Scan for the cell matching the given text and deliver its (X, Y) coordinate at center. 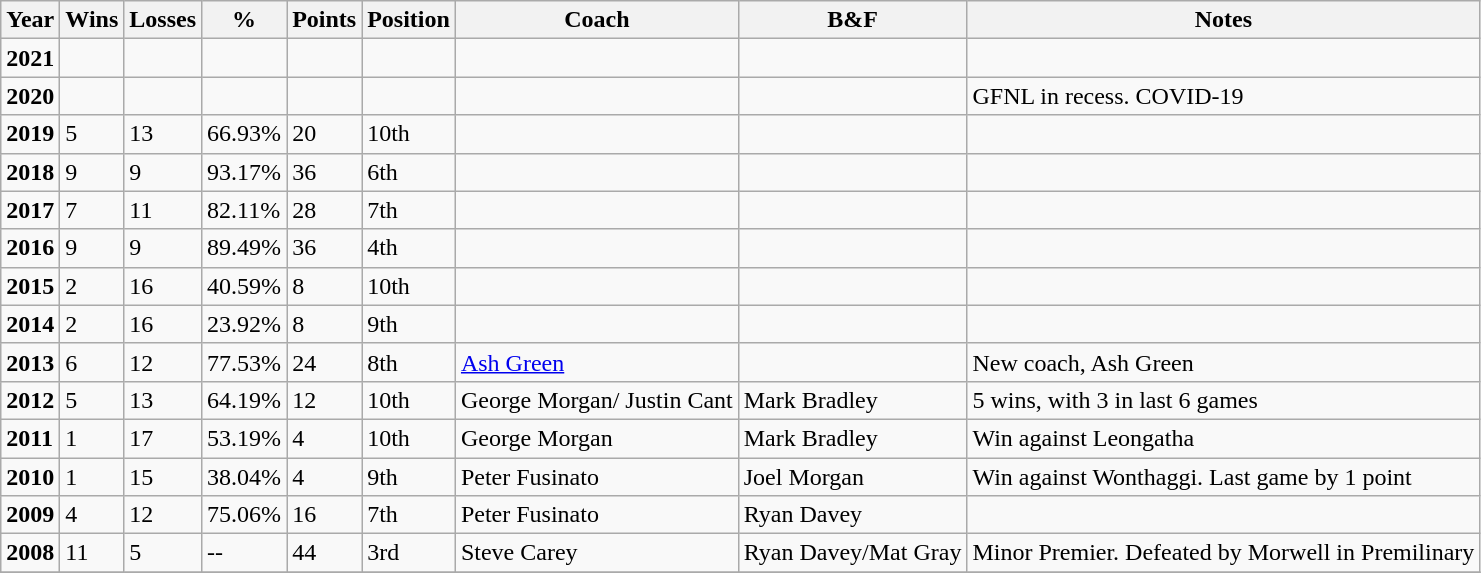
% (244, 20)
2015 (30, 286)
2011 (30, 438)
2013 (30, 362)
Wins (92, 20)
17 (163, 438)
3rd (409, 553)
82.11% (244, 210)
Losses (163, 20)
New coach, Ash Green (1224, 362)
Minor Premier. Defeated by Morwell in Premilinary (1224, 553)
Ryan Davey (852, 515)
B&F (852, 20)
2009 (30, 515)
2010 (30, 477)
Position (409, 20)
2008 (30, 553)
44 (324, 553)
-- (244, 553)
Points (324, 20)
89.49% (244, 248)
64.19% (244, 400)
2017 (30, 210)
2019 (30, 134)
15 (163, 477)
Win against Wonthaggi. Last game by 1 point (1224, 477)
Notes (1224, 20)
6th (409, 172)
20 (324, 134)
Joel Morgan (852, 477)
40.59% (244, 286)
23.92% (244, 324)
2014 (30, 324)
2020 (30, 96)
8th (409, 362)
24 (324, 362)
75.06% (244, 515)
4th (409, 248)
Steve Carey (596, 553)
2021 (30, 58)
6 (92, 362)
Ash Green (596, 362)
Win against Leongatha (1224, 438)
George Morgan (596, 438)
93.17% (244, 172)
7 (92, 210)
66.93% (244, 134)
5 wins, with 3 in last 6 games (1224, 400)
GFNL in recess. COVID-19 (1224, 96)
53.19% (244, 438)
Ryan Davey/Mat Gray (852, 553)
Year (30, 20)
Coach (596, 20)
2018 (30, 172)
2012 (30, 400)
28 (324, 210)
77.53% (244, 362)
George Morgan/ Justin Cant (596, 400)
38.04% (244, 477)
2016 (30, 248)
